Scan for the cell matching the given text and deliver its [X, Y] coordinate at center. 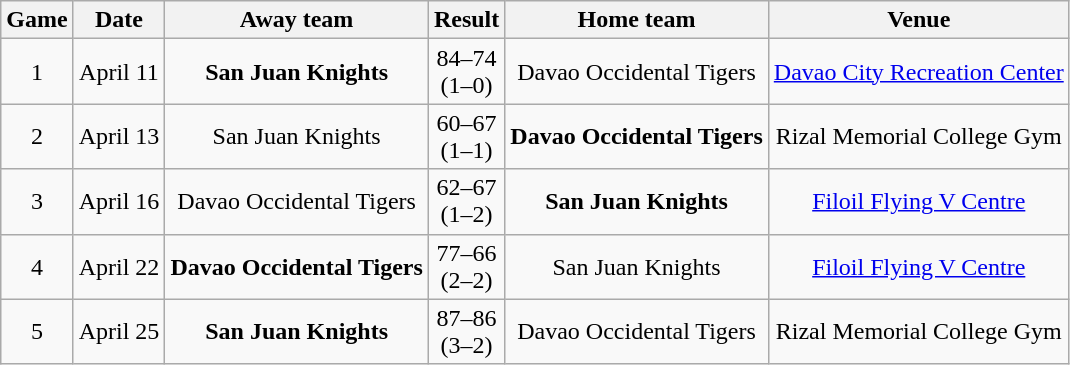
Away team [297, 20]
April 25 [119, 332]
1 [37, 72]
87–86 (3–2) [466, 332]
Result [466, 20]
April 13 [119, 136]
3 [37, 202]
62–67 (1–2) [466, 202]
Venue [918, 20]
Davao City Recreation Center [918, 72]
April 11 [119, 72]
Date [119, 20]
60–67 (1–1) [466, 136]
84–74 (1–0) [466, 72]
April 16 [119, 202]
Home team [637, 20]
5 [37, 332]
4 [37, 266]
April 22 [119, 266]
Game [37, 20]
77–66 (2–2) [466, 266]
2 [37, 136]
